Search for the cell housing the specified text and yield its (X, Y) center coordinate. 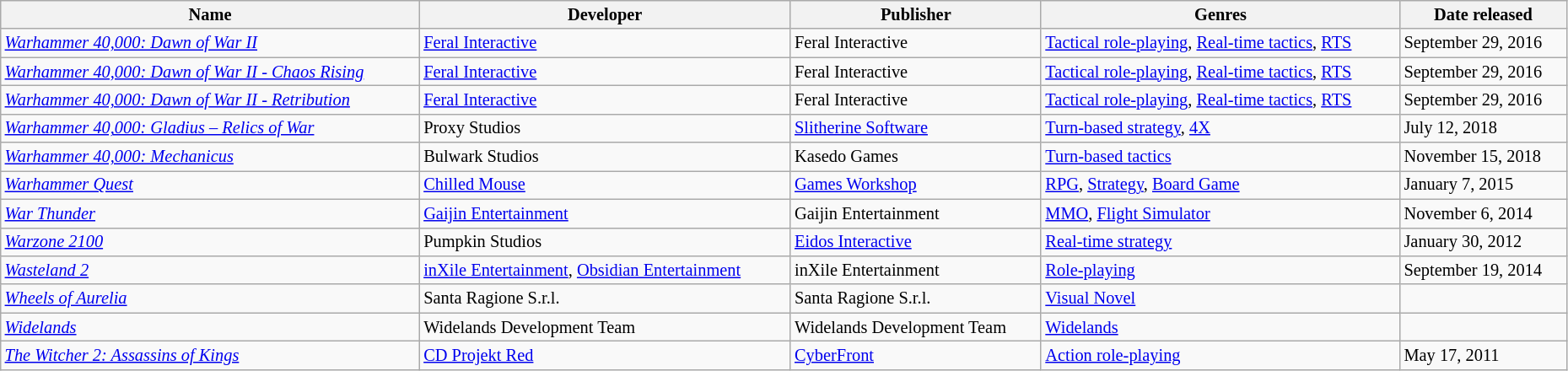
Wheels of Aurelia (211, 298)
January 30, 2012 (1484, 242)
Publisher (916, 14)
Warhammer 40,000: Gladius – Relics of War (211, 128)
January 7, 2015 (1484, 185)
RPG, Strategy, Board Game (1220, 185)
Developer (605, 14)
Pumpkin Studios (605, 242)
Date released (1484, 14)
Warhammer 40,000: Dawn of War II (211, 43)
Chilled Mouse (605, 185)
Wasteland 2 (211, 270)
November 6, 2014 (1484, 213)
CD Projekt Red (605, 355)
Warhammer Quest (211, 185)
Proxy Studios (605, 128)
Name (211, 14)
Slitherine Software (916, 128)
CyberFront (916, 355)
Games Workshop (916, 185)
Warhammer 40,000: Dawn of War II - Chaos Rising (211, 72)
Turn-based tactics (1220, 157)
Eidos Interactive (916, 242)
inXile Entertainment (916, 270)
MMO, Flight Simulator (1220, 213)
Warhammer 40,000: Mechanicus (211, 157)
May 17, 2011 (1484, 355)
War Thunder (211, 213)
Role-playing (1220, 270)
July 12, 2018 (1484, 128)
Genres (1220, 14)
September 19, 2014 (1484, 270)
Warzone 2100 (211, 242)
Turn-based strategy, 4X (1220, 128)
Warhammer 40,000: Dawn of War II - Retribution (211, 99)
Visual Novel (1220, 298)
Bulwark Studios (605, 157)
Real-time strategy (1220, 242)
inXile Entertainment, Obsidian Entertainment (605, 270)
The Witcher 2: Assassins of Kings (211, 355)
Kasedo Games (916, 157)
Action role-playing (1220, 355)
November 15, 2018 (1484, 157)
